Determine the (x, y) coordinate at the center of the cell enclosing the given text.  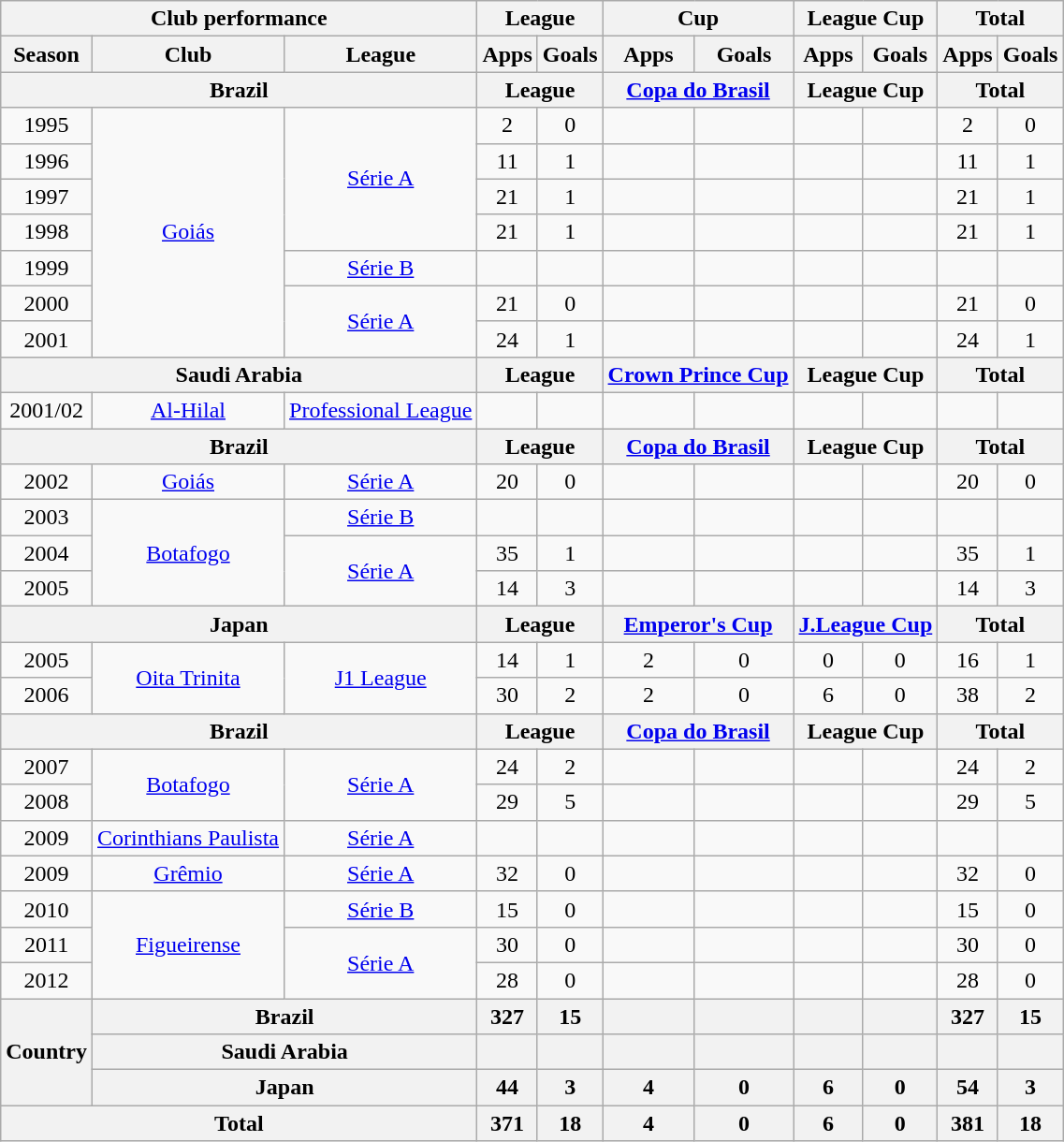
2011 (47, 944)
1997 (47, 197)
J.League Cup (866, 624)
2007 (47, 767)
2012 (47, 980)
2001 (47, 339)
Club performance (240, 19)
Professional League (381, 410)
1999 (47, 268)
1996 (47, 161)
Figueirense (187, 944)
2006 (47, 695)
381 (968, 1123)
371 (507, 1123)
2010 (47, 909)
Crown Prince Cup (698, 374)
1995 (47, 125)
Emperor's Cup (698, 624)
2001/02 (47, 410)
2000 (47, 303)
54 (968, 1088)
Al-Hilal (187, 410)
Cup (698, 19)
Grêmio (187, 873)
2002 (47, 482)
J1 League (381, 678)
Oita Trinita (187, 678)
2008 (47, 802)
1998 (47, 232)
Club (187, 54)
38 (968, 695)
Corinthians Paulista (187, 838)
44 (507, 1088)
2003 (47, 518)
Country (47, 1051)
Season (47, 54)
2004 (47, 553)
16 (968, 660)
